Detect which cell encompasses the target text, then output its [x, y] center coordinate. 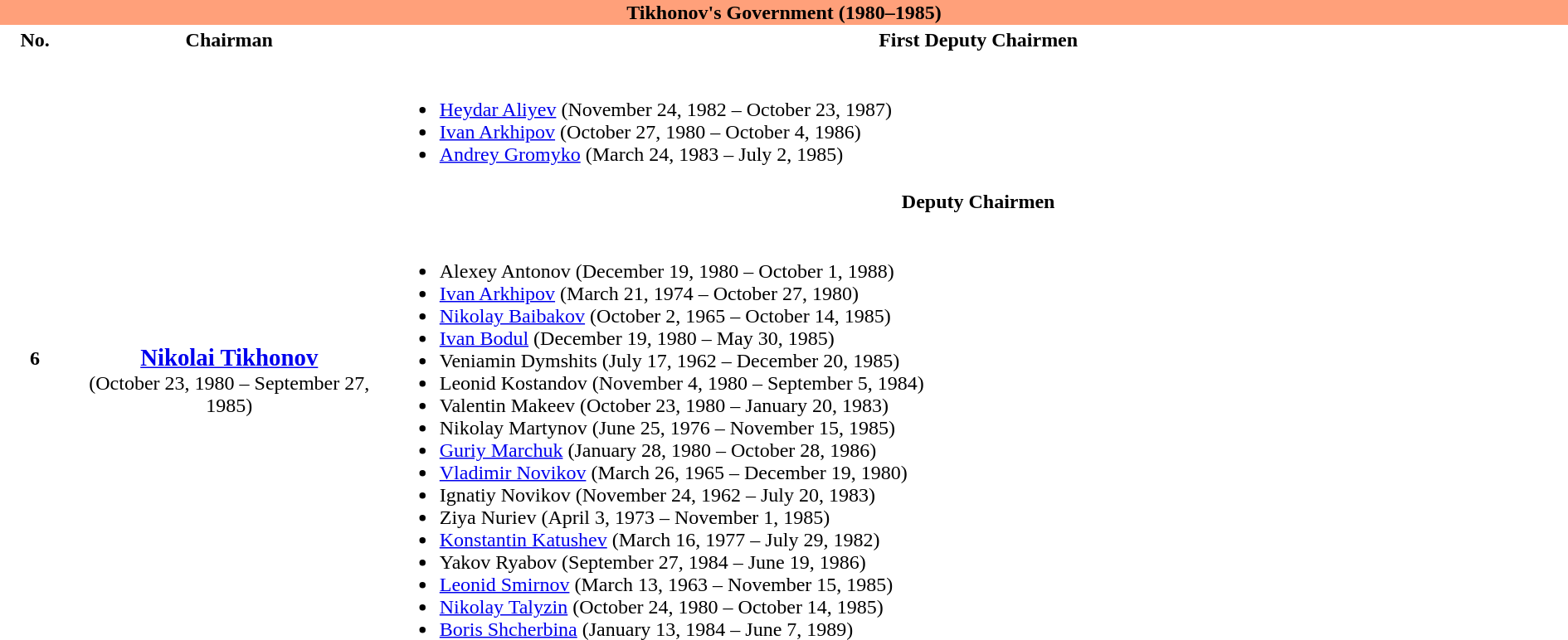
First Deputy Chairmen [978, 40]
Chairman [229, 40]
Tikhonov's Government (1980–1985) [784, 12]
Heydar Aliyev (November 24, 1982 – October 23, 1987)Ivan Arkhipov (October 27, 1980 – October 4, 1986)Andrey Gromyko (March 24, 1983 – July 2, 1985) [978, 121]
Deputy Chairmen [978, 201]
No. [35, 40]
